Detect which cell encompasses the target text, then output its [X, Y] center coordinate. 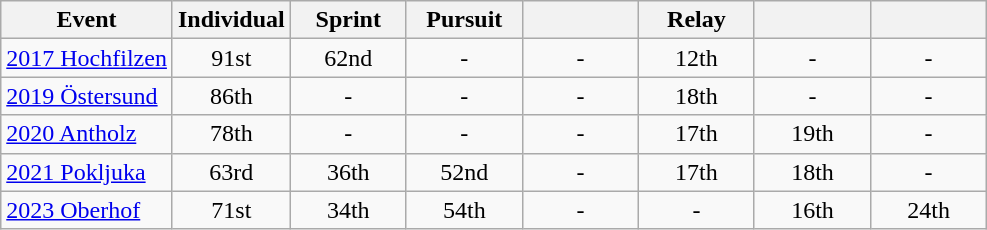
71st [231, 210]
Relay [696, 20]
24th [929, 210]
16th [812, 210]
2023 Oberhof [87, 210]
54th [464, 210]
Individual [231, 20]
Sprint [348, 20]
2017 Hochfilzen [87, 58]
2021 Pokljuka [87, 172]
91st [231, 58]
86th [231, 96]
Pursuit [464, 20]
34th [348, 210]
78th [231, 134]
2020 Antholz [87, 134]
63rd [231, 172]
19th [812, 134]
62nd [348, 58]
2019 Östersund [87, 96]
Event [87, 20]
36th [348, 172]
52nd [464, 172]
12th [696, 58]
